For the text-containing cell, return its midpoint in (X, Y) coordinate format. 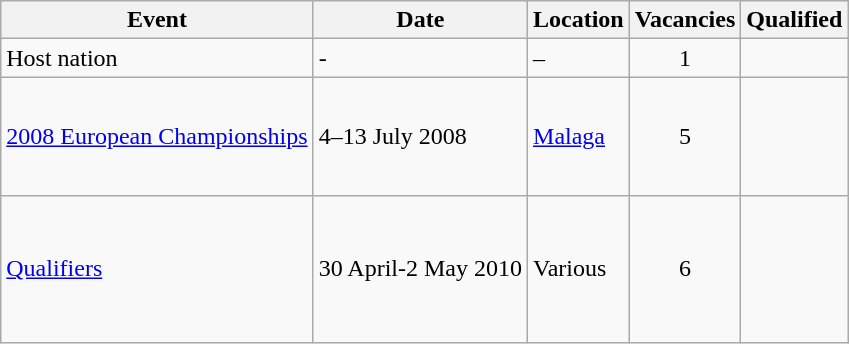
Qualified (794, 20)
– (579, 58)
Qualifiers (157, 269)
Vacancies (685, 20)
Various (579, 269)
30 April-2 May 2010 (420, 269)
6 (685, 269)
- (420, 58)
Date (420, 20)
1 (685, 58)
Event (157, 20)
4–13 July 2008 (420, 136)
Malaga (579, 136)
Location (579, 20)
5 (685, 136)
Host nation (157, 58)
2008 European Championships (157, 136)
